Provide the [x, y] coordinate of the cell's center where the given text is located.  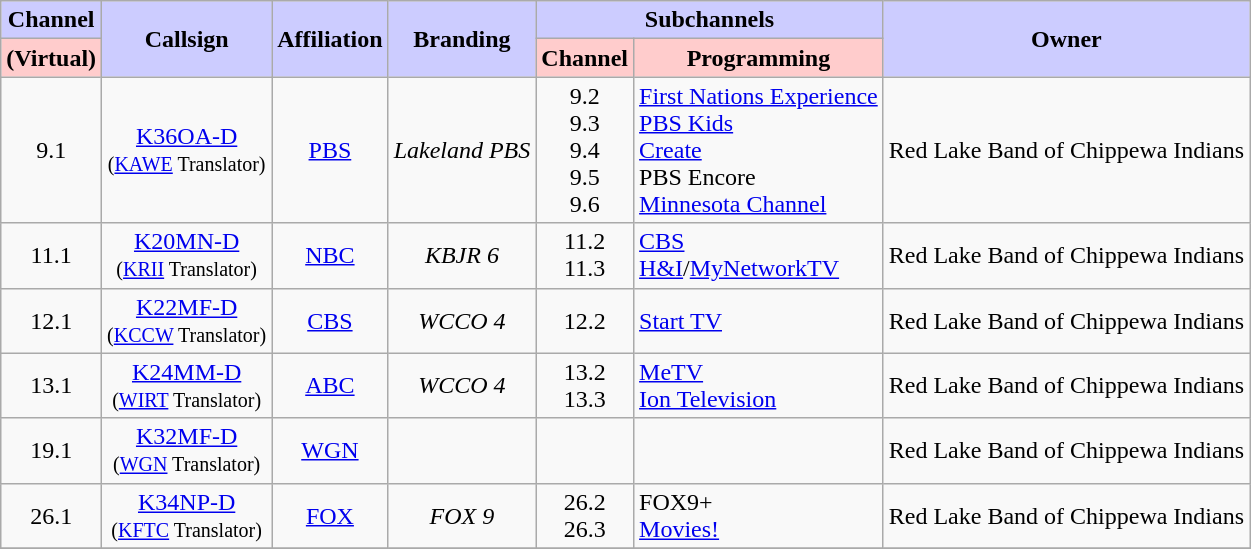
26.1 [52, 516]
K22MF-D (KCCW Translator) [187, 320]
12.1 [52, 320]
26.226.3 [585, 516]
FOX 9 [462, 516]
Callsign [187, 39]
Subchannels [710, 20]
9.29.39.49.59.6 [585, 150]
PBS [330, 150]
12.2 [585, 320]
Start TV [759, 320]
WGN [330, 450]
K36OA-D(KAWE Translator) [187, 150]
13.1 [52, 386]
KBJR 6 [462, 256]
ABC [330, 386]
First Nations ExperiencePBS KidsCreatePBS EncoreMinnesota Channel [759, 150]
FOX [330, 516]
Affiliation [330, 39]
9.1 [52, 150]
NBC [330, 256]
K24MM-D (WIRT Translator) [187, 386]
CBS [330, 320]
11.211.3 [585, 256]
Owner [1066, 39]
K34NP-D(KFTC Translator) [187, 516]
Programming [759, 58]
K20MN-D (KRII Translator) [187, 256]
13.213.3 [585, 386]
CBSH&I/MyNetworkTV [759, 256]
FOX9+Movies! [759, 516]
Branding [462, 39]
19.1 [52, 450]
K32MF-D (WGN Translator) [187, 450]
11.1 [52, 256]
Lakeland PBS [462, 150]
MeTVIon Television [759, 386]
(Virtual) [52, 58]
